From the cell containing the given text, extract its center point as [X, Y] coordinate. 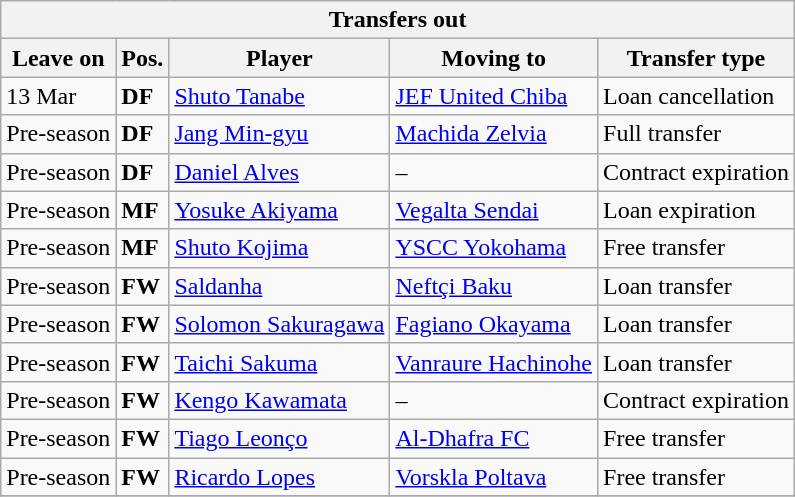
Kengo Kawamata [280, 400]
Transfers out [398, 20]
Taichi Sakuma [280, 362]
Saldanha [280, 286]
Vegalta Sendai [494, 210]
Transfer type [696, 58]
Fagiano Okayama [494, 324]
Loan cancellation [696, 96]
Loan expiration [696, 210]
Shuto Tanabe [280, 96]
Vanraure Hachinohe [494, 362]
Machida Zelvia [494, 134]
Player [280, 58]
Al-Dhafra FC [494, 438]
13 Mar [58, 96]
Leave on [58, 58]
Shuto Kojima [280, 248]
Daniel Alves [280, 172]
Solomon Sakuragawa [280, 324]
Vorskla Poltava [494, 477]
Yosuke Akiyama [280, 210]
Full transfer [696, 134]
Pos. [142, 58]
YSCC Yokohama [494, 248]
Neftçi Baku [494, 286]
Jang Min-gyu [280, 134]
Ricardo Lopes [280, 477]
JEF United Chiba [494, 96]
Tiago Leonço [280, 438]
Moving to [494, 58]
